Identify which cell holds the provided text, then report its [x, y] central coordinate. 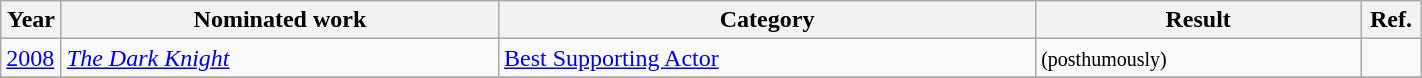
2008 [32, 58]
Nominated work [280, 20]
The Dark Knight [280, 58]
(posthumously) [1198, 58]
Category [768, 20]
Best Supporting Actor [768, 58]
Ref. [1392, 20]
Result [1198, 20]
Year [32, 20]
